Capture the cell that displays the provided text and extract its [X, Y] central coordinate. 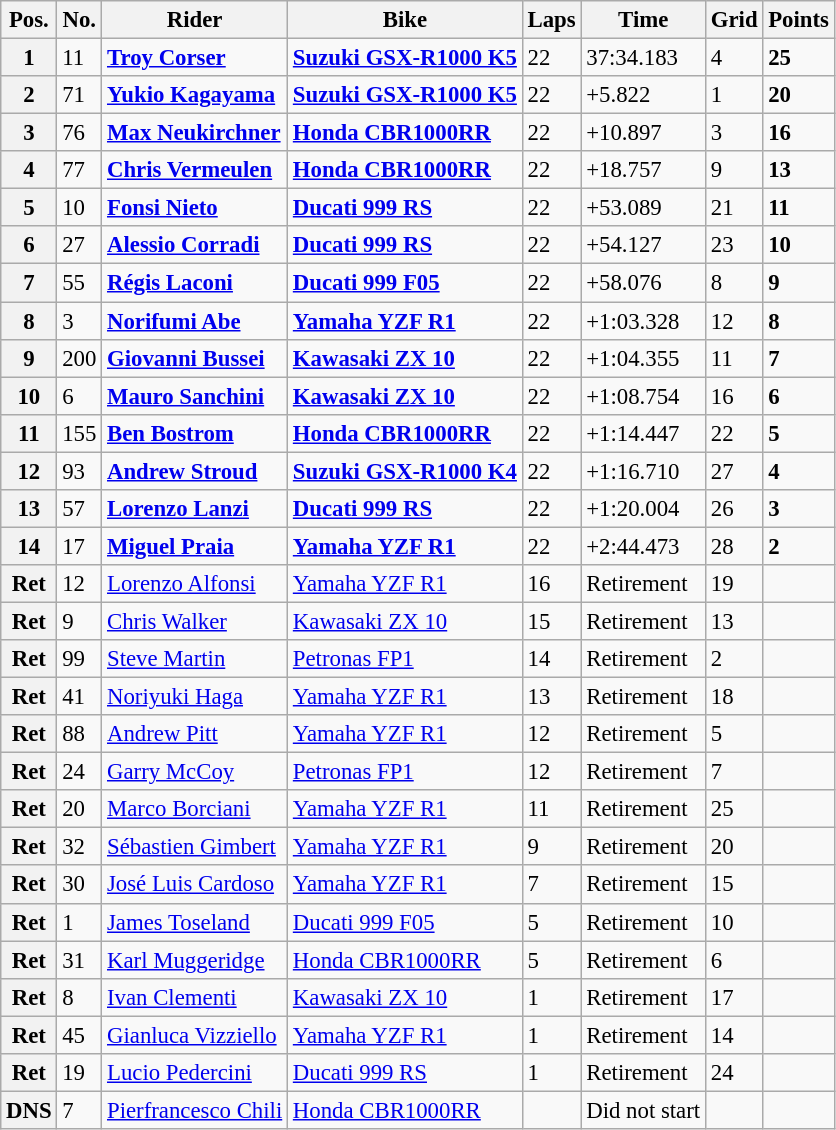
Miguel Praia [195, 546]
Lorenzo Lanzi [195, 509]
Giovanni Bussei [195, 358]
77 [80, 170]
+1:20.004 [643, 509]
+53.089 [643, 208]
Andrew Pitt [195, 734]
Laps [552, 20]
+1:04.355 [643, 358]
76 [80, 133]
37:34.183 [643, 58]
+1:03.328 [643, 321]
José Luis Cardoso [195, 885]
88 [80, 734]
Did not start [643, 1110]
Lorenzo Alfonsi [195, 584]
James Toseland [195, 922]
Ivan Clementi [195, 997]
41 [80, 697]
Gianluca Vizziello [195, 1035]
Régis Laconi [195, 283]
Pos. [29, 20]
Bike [406, 20]
200 [80, 358]
26 [734, 509]
Troy Corser [195, 58]
Noriyuki Haga [195, 697]
+1:14.447 [643, 433]
57 [80, 509]
+1:08.754 [643, 396]
DNS [29, 1110]
Rider [195, 20]
Grid [734, 20]
Karl Muggeridge [195, 960]
No. [80, 20]
23 [734, 245]
Sébastien Gimbert [195, 847]
155 [80, 433]
+54.127 [643, 245]
+2:44.473 [643, 546]
Max Neukirchner [195, 133]
Chris Walker [195, 621]
55 [80, 283]
28 [734, 546]
31 [80, 960]
32 [80, 847]
Andrew Stroud [195, 471]
45 [80, 1035]
Norifumi Abe [195, 321]
21 [734, 208]
93 [80, 471]
18 [734, 697]
Chris Vermeulen [195, 170]
Points [798, 20]
Yukio Kagayama [195, 95]
Marco Borciani [195, 809]
Ben Bostrom [195, 433]
Pierfrancesco Chili [195, 1110]
Suzuki GSX-R1000 K4 [406, 471]
+18.757 [643, 170]
30 [80, 885]
Fonsi Nieto [195, 208]
Steve Martin [195, 659]
Garry McCoy [195, 772]
71 [80, 95]
Time [643, 20]
Lucio Pedercini [195, 1073]
+10.897 [643, 133]
+1:16.710 [643, 471]
+58.076 [643, 283]
Mauro Sanchini [195, 396]
+5.822 [643, 95]
99 [80, 659]
Alessio Corradi [195, 245]
